From the cell containing the given text, extract its center point as [X, Y] coordinate. 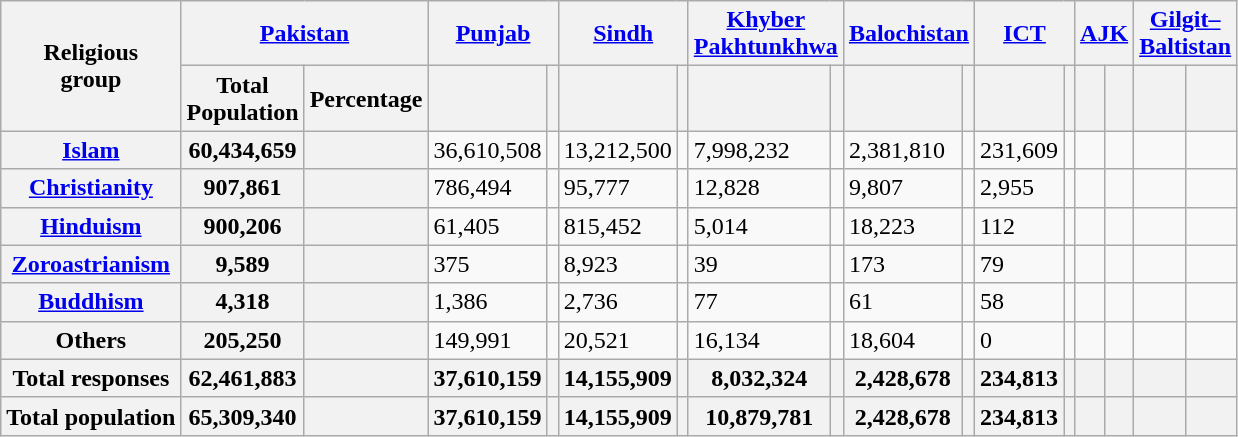
61 [902, 302]
375 [488, 264]
62,461,883 [242, 378]
0 [1018, 340]
Total responses [91, 378]
Islam [91, 150]
231,609 [1018, 150]
16,134 [759, 340]
7,998,232 [759, 150]
2,955 [1018, 188]
ICT [1024, 34]
815,452 [618, 226]
205,250 [242, 340]
13,212,500 [618, 150]
Punjab [493, 34]
173 [902, 264]
18,223 [902, 226]
Sindh [623, 34]
36,610,508 [488, 150]
18,604 [902, 340]
Pakistan [304, 34]
Balochistan [908, 34]
95,777 [618, 188]
65,309,340 [242, 416]
Christianity [91, 188]
58 [1018, 302]
Percentage [366, 98]
10,879,781 [759, 416]
TotalPopulation [242, 98]
786,494 [488, 188]
61,405 [488, 226]
112 [1018, 226]
900,206 [242, 226]
12,828 [759, 188]
9,807 [902, 188]
5,014 [759, 226]
Hinduism [91, 226]
4,318 [242, 302]
60,434,659 [242, 150]
AJK [1104, 34]
1,386 [488, 302]
Gilgit–Baltistan [1186, 34]
2,736 [618, 302]
Zoroastrianism [91, 264]
2,381,810 [902, 150]
Buddhism [91, 302]
8,923 [618, 264]
79 [1018, 264]
39 [759, 264]
907,861 [242, 188]
20,521 [618, 340]
77 [759, 302]
9,589 [242, 264]
Others [91, 340]
KhyberPakhtunkhwa [766, 34]
Total population [91, 416]
8,032,324 [759, 378]
149,991 [488, 340]
Religiousgroup [91, 66]
